Scan for the cell matching the given text and deliver its [x, y] coordinate at center. 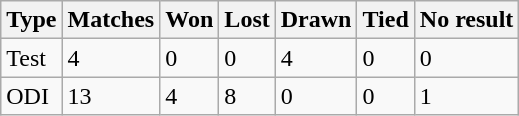
Matches [111, 20]
Test [32, 58]
Tied [386, 20]
1 [466, 96]
Type [32, 20]
Won [190, 20]
ODI [32, 96]
No result [466, 20]
Lost [247, 20]
Drawn [316, 20]
8 [247, 96]
13 [111, 96]
